Determine the (x, y) coordinate at the center of the cell enclosing the given text.  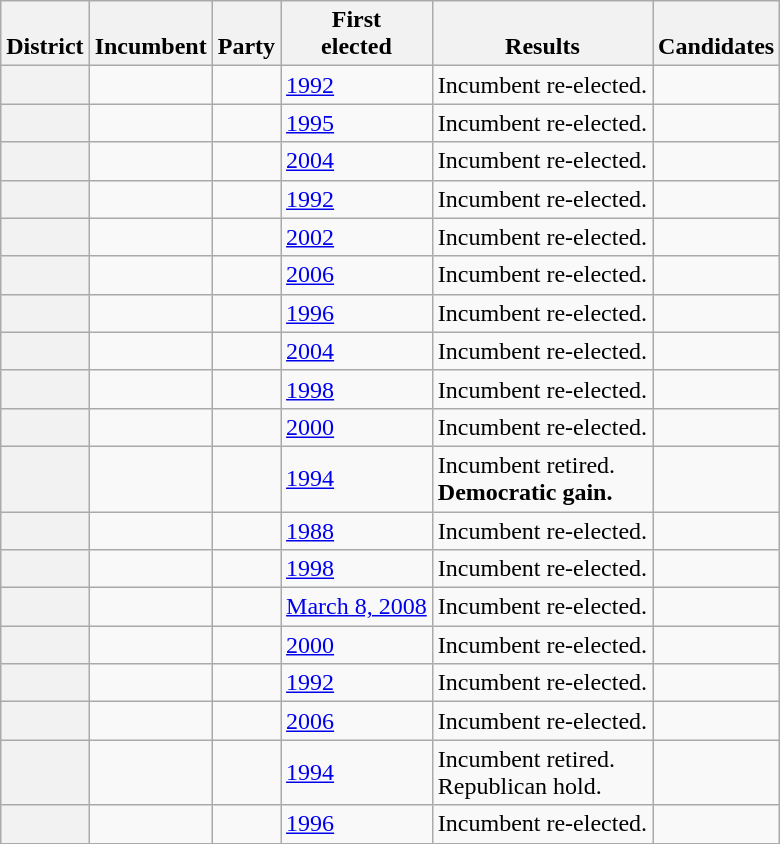
Party (246, 34)
Firstelected (357, 34)
March 8, 2008 (357, 607)
1995 (357, 123)
District (45, 34)
Candidates (716, 34)
Results (542, 34)
Incumbent retired.Democratic gain. (542, 478)
Incumbent (150, 34)
Incumbent retired.Republican hold. (542, 772)
2002 (357, 237)
1988 (357, 531)
